From the cell containing the given text, extract its center point as (x, y) coordinate. 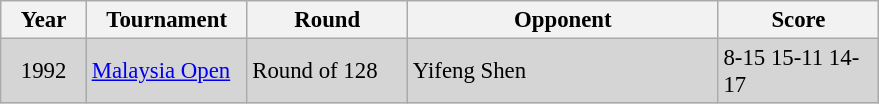
Tournament (166, 20)
1992 (44, 72)
Malaysia Open (166, 72)
Opponent (564, 20)
Round of 128 (328, 72)
Yifeng Shen (564, 72)
Year (44, 20)
Round (328, 20)
8-15 15-11 14-17 (798, 72)
Score (798, 20)
